For the text-containing cell, return its midpoint in [X, Y] coordinate format. 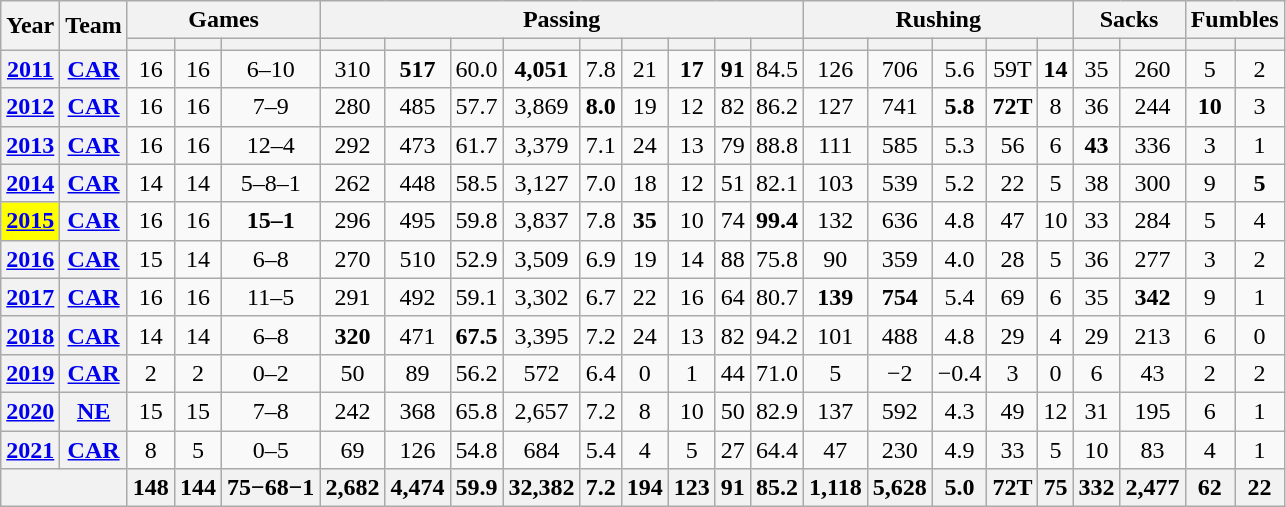
6–10 [270, 69]
310 [352, 69]
71.0 [776, 373]
270 [352, 259]
84.5 [776, 69]
280 [352, 107]
242 [352, 411]
5.2 [960, 183]
59.8 [476, 221]
103 [835, 183]
0–2 [270, 373]
448 [418, 183]
52.9 [476, 259]
12–4 [270, 145]
1,118 [835, 488]
592 [900, 411]
2,477 [1152, 488]
79 [732, 145]
230 [900, 449]
57.7 [476, 107]
320 [352, 335]
473 [418, 145]
44 [732, 373]
38 [1096, 183]
Fumbles [1234, 20]
2018 [30, 335]
2014 [30, 183]
3,837 [542, 221]
2015 [30, 221]
32,382 [542, 488]
11–5 [270, 297]
82.9 [776, 411]
262 [352, 183]
7–9 [270, 107]
86.2 [776, 107]
Passing [562, 20]
2,657 [542, 411]
684 [542, 449]
8.0 [600, 107]
213 [1152, 335]
3,379 [542, 145]
194 [644, 488]
485 [418, 107]
5.3 [960, 145]
359 [900, 259]
0–5 [270, 449]
5.0 [960, 488]
99.4 [776, 221]
4.3 [960, 411]
296 [352, 221]
31 [1096, 411]
148 [150, 488]
−2 [900, 373]
636 [900, 221]
3,395 [542, 335]
139 [835, 297]
51 [732, 183]
2019 [30, 373]
492 [418, 297]
244 [1152, 107]
754 [900, 297]
65.8 [476, 411]
64 [732, 297]
82.1 [776, 183]
64.4 [776, 449]
2012 [30, 107]
4.0 [960, 259]
2017 [30, 297]
111 [835, 145]
4.9 [960, 449]
137 [835, 411]
6.9 [600, 259]
291 [352, 297]
3,869 [542, 107]
495 [418, 221]
292 [352, 145]
3,302 [542, 297]
5.6 [960, 69]
94.2 [776, 335]
4,051 [542, 69]
4,474 [418, 488]
89 [418, 373]
5.8 [960, 107]
61.7 [476, 145]
17 [692, 69]
28 [1012, 259]
59.1 [476, 297]
2011 [30, 69]
Rushing [938, 20]
5,628 [900, 488]
6.4 [600, 373]
−0.4 [960, 373]
3,127 [542, 183]
260 [1152, 69]
83 [1152, 449]
15–1 [270, 221]
56.2 [476, 373]
56 [1012, 145]
572 [542, 373]
2020 [30, 411]
284 [1152, 221]
471 [418, 335]
332 [1096, 488]
NE [94, 411]
7–8 [270, 411]
123 [692, 488]
Sacks [1129, 20]
585 [900, 145]
75.8 [776, 259]
706 [900, 69]
2013 [30, 145]
3,509 [542, 259]
5–8–1 [270, 183]
Team [94, 26]
62 [1210, 488]
144 [198, 488]
127 [835, 107]
7.1 [600, 145]
132 [835, 221]
80.7 [776, 297]
2,682 [352, 488]
27 [732, 449]
7.0 [600, 183]
Games [224, 20]
74 [732, 221]
539 [900, 183]
18 [644, 183]
2021 [30, 449]
88.8 [776, 145]
59.9 [476, 488]
342 [1152, 297]
54.8 [476, 449]
21 [644, 69]
368 [418, 411]
277 [1152, 259]
75−68−1 [270, 488]
49 [1012, 411]
195 [1152, 411]
58.5 [476, 183]
88 [732, 259]
Year [30, 26]
510 [418, 259]
60.0 [476, 69]
67.5 [476, 335]
336 [1152, 145]
741 [900, 107]
488 [900, 335]
517 [418, 69]
2016 [30, 259]
59T [1012, 69]
300 [1152, 183]
6.7 [600, 297]
75 [1056, 488]
101 [835, 335]
90 [835, 259]
85.2 [776, 488]
